Find where the given text appears and provide that cell's center as [x, y] coordinate. 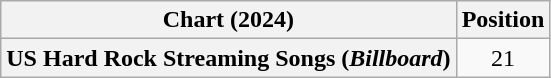
US Hard Rock Streaming Songs (Billboard) [228, 58]
Chart (2024) [228, 20]
21 [503, 58]
Position [503, 20]
